Return the (X, Y) coordinate for the center point of the cell that contains the specified text.  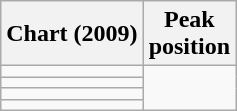
Peakposition (189, 34)
Chart (2009) (72, 34)
